Return [x, y] of the center of cell containing provided text 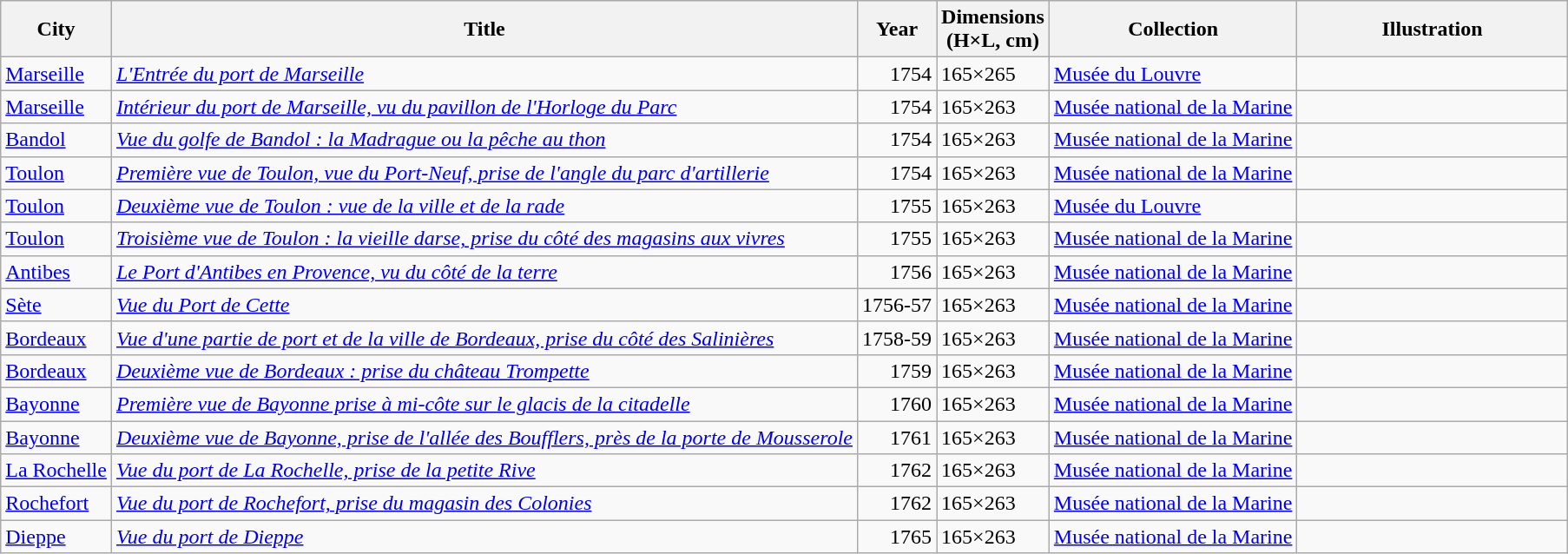
165×265 [993, 74]
City [56, 30]
Troisième vue de Toulon : la vieille darse, prise du côté des magasins aux vivres [484, 239]
Antibes [56, 272]
Sète [56, 305]
Vue du port de La Rochelle, prise de la petite Rive [484, 471]
1756-57 [898, 305]
Vue du port de Dieppe [484, 537]
Vue d'une partie de port et de la ville de Bordeaux, prise du côté des Salinières [484, 338]
Dieppe [56, 537]
Illustration [1433, 30]
Rochefort [56, 504]
1760 [898, 404]
Dimensions(H×L, cm) [993, 30]
1759 [898, 371]
1765 [898, 537]
1758-59 [898, 338]
1761 [898, 437]
Le Port d'Antibes en Provence, vu du côté de la terre [484, 272]
Vue du golfe de Bandol : la Madrague ou la pêche au thon [484, 140]
Intérieur du port de Marseille, vu du pavillon de l'Horloge du Parc [484, 107]
Vue du Port de Cette [484, 305]
Year [898, 30]
Première vue de Toulon, vue du Port-Neuf, prise de l'angle du parc d'artillerie [484, 173]
Première vue de Bayonne prise à mi-côte sur le glacis de la citadelle [484, 404]
Collection [1173, 30]
Bandol [56, 140]
L'Entrée du port de Marseille [484, 74]
Deuxième vue de Bayonne, prise de l'allée des Boufflers, près de la porte de Mousserole [484, 437]
Vue du port de Rochefort, prise du magasin des Colonies [484, 504]
1756 [898, 272]
Deuxième vue de Toulon : vue de la ville et de la rade [484, 206]
Deuxième vue de Bordeaux : prise du château Trompette [484, 371]
La Rochelle [56, 471]
Title [484, 30]
